Return (x, y) of the center of cell containing provided text 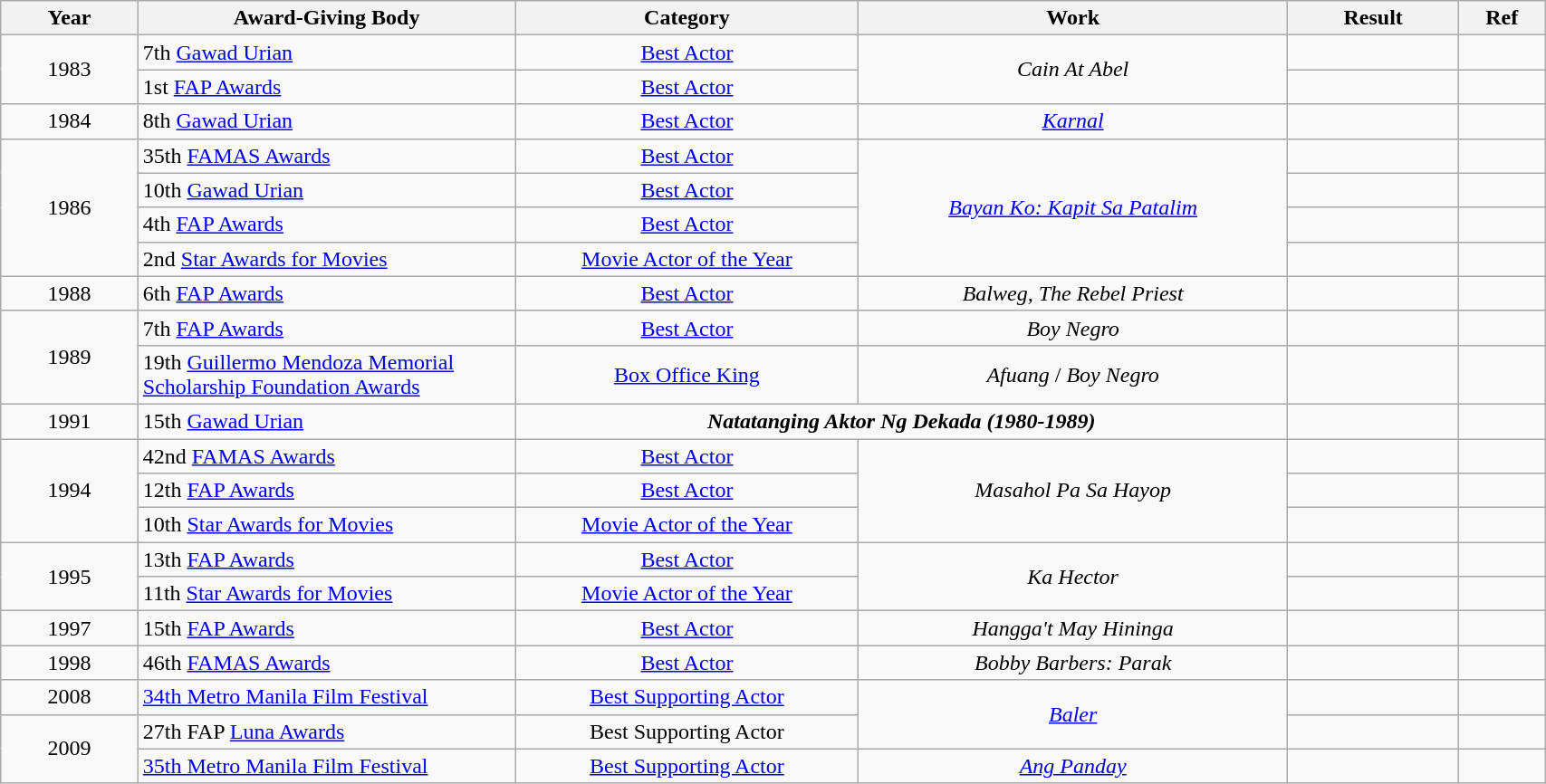
Boy Negro (1073, 328)
Cain At Abel (1073, 70)
1989 (70, 357)
Box Office King (687, 375)
13th FAP Awards (326, 559)
Natatanging Aktor Ng Dekada (1980-1989) (901, 421)
1983 (70, 70)
1994 (70, 490)
1st FAP Awards (326, 87)
7th Gawad Urian (326, 53)
4th FAP Awards (326, 225)
1998 (70, 663)
2nd Star Awards for Movies (326, 259)
Category (687, 18)
Ref (1502, 18)
7th FAP Awards (326, 328)
Year (70, 18)
Bobby Barbers: Parak (1073, 663)
Baler (1073, 714)
12th FAP Awards (326, 491)
1986 (70, 207)
2008 (70, 697)
19th Guillermo Mendoza Memorial Scholarship Foundation Awards (326, 375)
42nd FAMAS Awards (326, 455)
1984 (70, 121)
35th Metro Manila Film Festival (326, 766)
1997 (70, 628)
8th Gawad Urian (326, 121)
Hangga't May Hininga (1073, 628)
2009 (70, 749)
Karnal (1073, 121)
27th FAP Luna Awards (326, 731)
Masahol Pa Sa Hayop (1073, 490)
6th FAP Awards (326, 293)
10th Star Awards for Movies (326, 525)
35th FAMAS Awards (326, 156)
Balweg, The Rebel Priest (1073, 293)
Award-Giving Body (326, 18)
10th Gawad Urian (326, 190)
Bayan Ko: Kapit Sa Patalim (1073, 207)
Result (1373, 18)
15th FAP Awards (326, 628)
34th Metro Manila Film Festival (326, 697)
Work (1073, 18)
Ang Panday (1073, 766)
1988 (70, 293)
Ka Hector (1073, 577)
1995 (70, 577)
1991 (70, 421)
11th Star Awards for Movies (326, 594)
15th Gawad Urian (326, 421)
46th FAMAS Awards (326, 663)
Afuang / Boy Negro (1073, 375)
